Capture the cell that displays the provided text and extract its (X, Y) central coordinate. 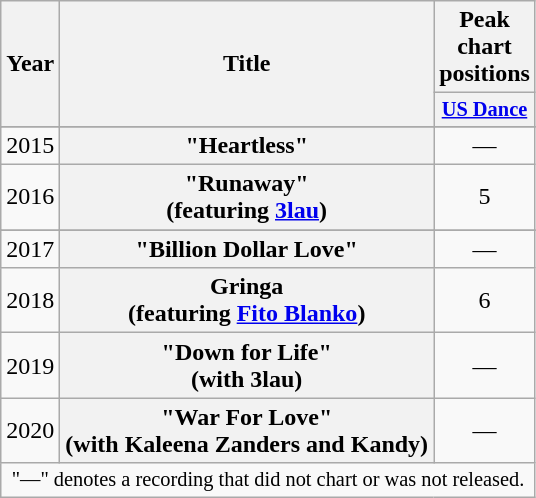
"Runaway"(featuring 3lau) (247, 198)
2018 (30, 300)
"Heartless" (247, 145)
Title (247, 64)
2019 (30, 366)
"War For Love" (with Kaleena Zanders and Kandy) (247, 430)
"Down for Life" (with 3lau) (247, 366)
Year (30, 64)
Gringa (featuring Fito Blanko) (247, 300)
6 (485, 300)
2016 (30, 198)
2015 (30, 145)
Peak chart positions (485, 47)
US Dance (485, 110)
5 (485, 198)
"Billion Dollar Love" (247, 249)
"—" denotes a recording that did not chart or was not released. (268, 480)
2017 (30, 249)
2020 (30, 430)
